Scan for the cell matching the given text and deliver its (x, y) coordinate at center. 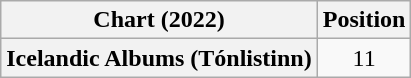
Icelandic Albums (Tónlistinn) (159, 58)
Position (364, 20)
Chart (2022) (159, 20)
11 (364, 58)
